Search for the cell housing the specified text and yield its [x, y] center coordinate. 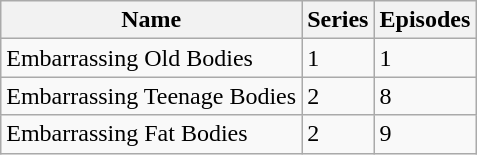
Name [152, 20]
9 [425, 134]
Embarrassing Old Bodies [152, 58]
Embarrassing Teenage Bodies [152, 96]
Series [338, 20]
Embarrassing Fat Bodies [152, 134]
Episodes [425, 20]
8 [425, 96]
